Return [X, Y] of the center of cell containing provided text 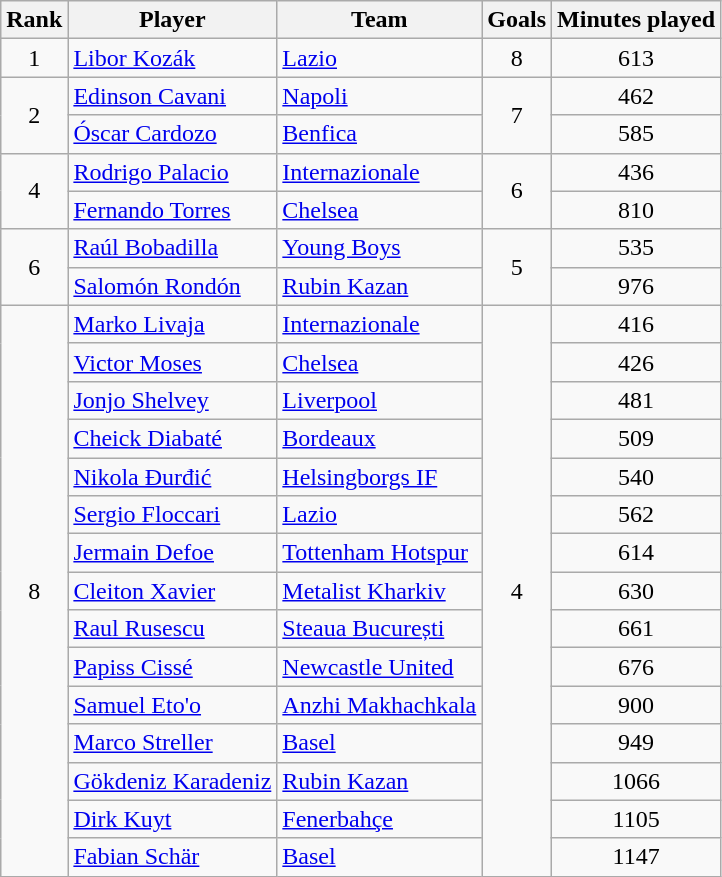
Cleiton Xavier [172, 591]
Papiss Cissé [172, 667]
613 [636, 58]
Salomón Rondón [172, 286]
Tottenham Hotspur [380, 553]
5 [517, 267]
Steaua București [380, 629]
Cheick Diabaté [172, 438]
2 [34, 115]
Rank [34, 20]
Raul Rusescu [172, 629]
426 [636, 362]
462 [636, 96]
585 [636, 134]
Minutes played [636, 20]
Fenerbahçe [380, 819]
Young Boys [380, 248]
Gökdeniz Karadeniz [172, 781]
Óscar Cardozo [172, 134]
Fabian Schär [172, 857]
676 [636, 667]
614 [636, 553]
562 [636, 515]
7 [517, 115]
Fernando Torres [172, 210]
1066 [636, 781]
Player [172, 20]
Anzhi Makhachkala [380, 705]
Newcastle United [380, 667]
535 [636, 248]
Team [380, 20]
Libor Kozák [172, 58]
Samuel Eto'o [172, 705]
509 [636, 438]
481 [636, 400]
900 [636, 705]
Liverpool [380, 400]
Dirk Kuyt [172, 819]
Raúl Bobadilla [172, 248]
Rodrigo Palacio [172, 172]
Marco Streller [172, 743]
Sergio Floccari [172, 515]
540 [636, 477]
436 [636, 172]
Napoli [380, 96]
949 [636, 743]
Edinson Cavani [172, 96]
Metalist Kharkiv [380, 591]
Helsingborgs IF [380, 477]
Goals [517, 20]
1 [34, 58]
Jonjo Shelvey [172, 400]
Benfica [380, 134]
661 [636, 629]
1147 [636, 857]
630 [636, 591]
Nikola Đurđić [172, 477]
976 [636, 286]
416 [636, 324]
810 [636, 210]
Jermain Defoe [172, 553]
1105 [636, 819]
Victor Moses [172, 362]
Bordeaux [380, 438]
Marko Livaja [172, 324]
